Detect which cell encompasses the target text, then output its (x, y) center coordinate. 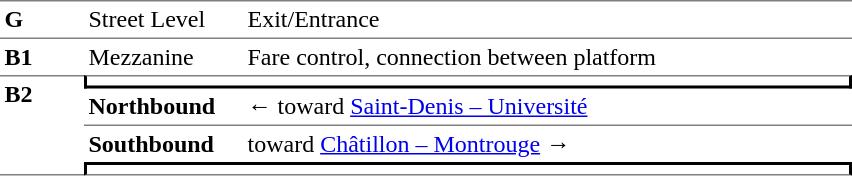
B2 (42, 125)
Exit/Entrance (548, 19)
B1 (42, 57)
Southbound (164, 144)
toward Châtillon – Montrouge → (548, 144)
← toward Saint-Denis – Université (548, 107)
Fare control, connection between platform (548, 57)
Street Level (164, 19)
G (42, 19)
Northbound (164, 107)
Mezzanine (164, 57)
